Identify which cell holds the provided text, then report its [X, Y] central coordinate. 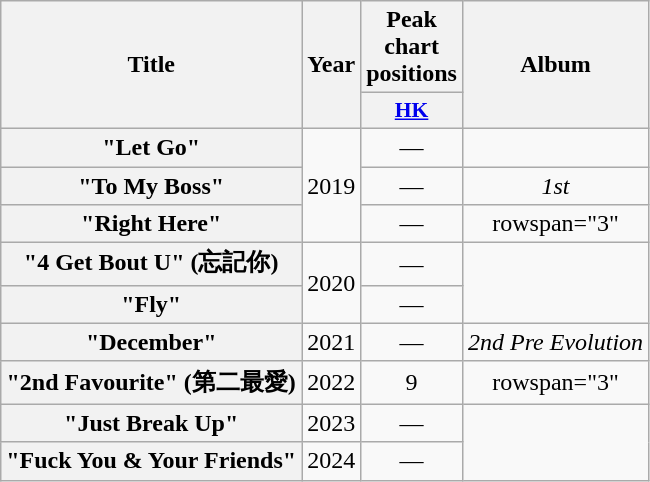
Album [555, 65]
"Fuck You & Your Friends" [152, 461]
"4 Get Bout U" (忘記你) [152, 264]
"To My Boss" [152, 185]
"Let Go" [152, 147]
2019 [332, 185]
Peak chart positions [412, 47]
2021 [332, 342]
Year [332, 65]
"Just Break Up" [152, 423]
1st [555, 185]
"2nd Favourite" (第二最愛) [152, 382]
HK [412, 111]
Title [152, 65]
2nd Pre Evolution [555, 342]
2020 [332, 284]
9 [412, 382]
"Fly" [152, 304]
2023 [332, 423]
"December" [152, 342]
2024 [332, 461]
"Right Here" [152, 224]
2022 [332, 382]
